Find where the given text appears and provide that cell's center as [x, y] coordinate. 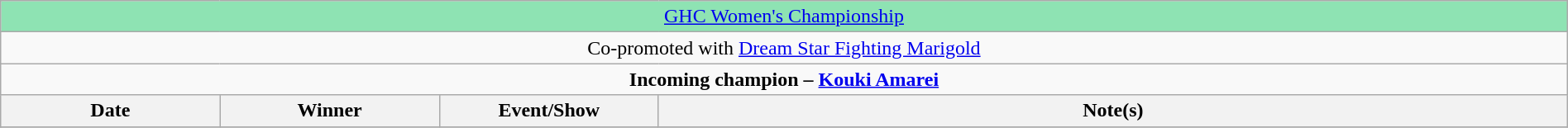
Co-promoted with Dream Star Fighting Marigold [784, 48]
Winner [329, 111]
GHC Women's Championship [784, 17]
Note(s) [1113, 111]
Incoming champion – Kouki Amarei [784, 79]
Date [111, 111]
Event/Show [549, 111]
